Locate the cell with the specified text and output its (x, y) center coordinate. 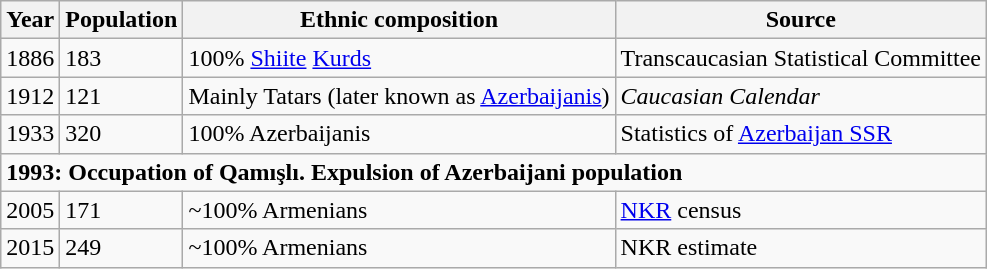
Source (800, 20)
Statistics of Azerbaijan SSR (800, 134)
Population (122, 20)
Year (30, 20)
NKR census (800, 210)
2015 (30, 248)
Mainly Tatars (later known as Azerbaijanis) (399, 96)
183 (122, 58)
1933 (30, 134)
171 (122, 210)
320 (122, 134)
Ethnic composition (399, 20)
1886 (30, 58)
249 (122, 248)
1912 (30, 96)
Transcaucasian Statistical Committee (800, 58)
1993: Occupation of Qamışlı. Expulsion of Azerbaijani population (494, 172)
2005 (30, 210)
100% Shiite Kurds (399, 58)
100% Azerbaijanis (399, 134)
Caucasian Calendar (800, 96)
NKR estimate (800, 248)
121 (122, 96)
